For the text-containing cell, return its midpoint in [X, Y] coordinate format. 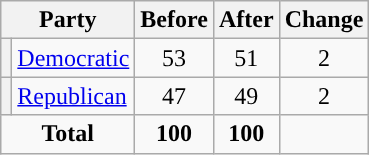
Change [324, 20]
47 [174, 96]
Republican [74, 96]
Party [68, 20]
Democratic [74, 58]
49 [246, 96]
53 [174, 58]
After [246, 20]
Before [174, 20]
51 [246, 58]
Total [68, 134]
